Determine the [x, y] coordinate at the center of the cell enclosing the given text.  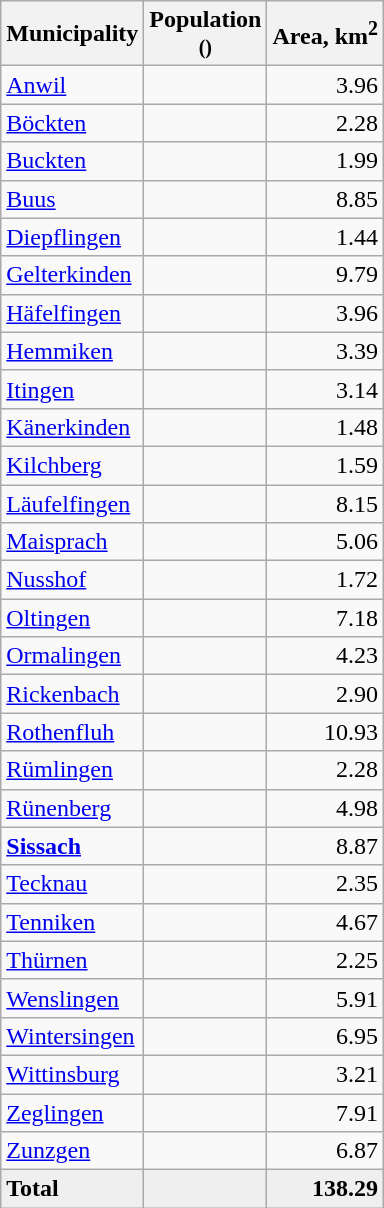
8.85 [326, 199]
7.18 [326, 618]
Buus [72, 199]
Kilchberg [72, 465]
Nusshof [72, 580]
Anwil [72, 85]
Hemmiken [72, 351]
10.93 [326, 732]
2.25 [326, 960]
3.14 [326, 389]
Rothenfluh [72, 732]
7.91 [326, 1113]
Maisprach [72, 542]
Thürnen [72, 960]
Buckten [72, 161]
Tenniken [72, 922]
Diepflingen [72, 237]
5.06 [326, 542]
4.98 [326, 808]
Läufelfingen [72, 503]
Gelterkinden [72, 275]
1.48 [326, 427]
Wintersingen [72, 1036]
3.39 [326, 351]
138.29 [326, 1189]
4.67 [326, 922]
5.91 [326, 998]
9.79 [326, 275]
Tecknau [72, 884]
Population() [206, 34]
Sissach [72, 846]
4.23 [326, 656]
Wenslingen [72, 998]
Zeglingen [72, 1113]
2.90 [326, 694]
1.99 [326, 161]
2.35 [326, 884]
Area, km2 [326, 34]
1.72 [326, 580]
3.21 [326, 1074]
6.95 [326, 1036]
Ormalingen [72, 656]
1.44 [326, 237]
Total [72, 1189]
Rümlingen [72, 770]
Itingen [72, 389]
Zunzgen [72, 1151]
Oltingen [72, 618]
6.87 [326, 1151]
1.59 [326, 465]
Wittinsburg [72, 1074]
8.15 [326, 503]
Känerkinden [72, 427]
8.87 [326, 846]
Böckten [72, 123]
Rickenbach [72, 694]
Municipality [72, 34]
Rünenberg [72, 808]
Häfelfingen [72, 313]
